Return (x, y) of the center of cell containing provided text 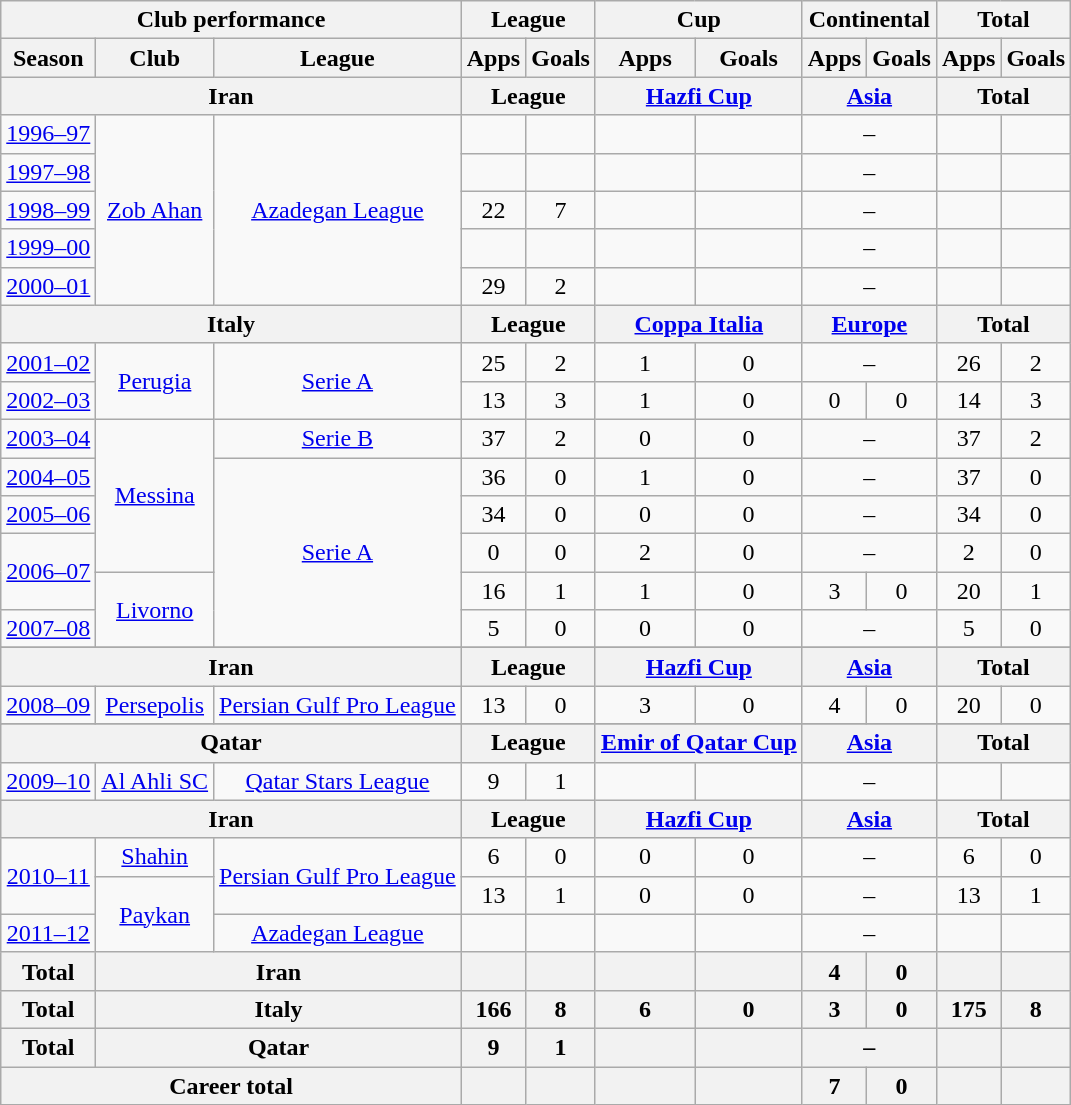
Messina (155, 495)
Zob Ahan (155, 210)
2010–11 (48, 876)
Career total (231, 1085)
2003–04 (48, 438)
16 (493, 591)
Club performance (231, 20)
25 (493, 362)
1997–98 (48, 172)
Qatar Stars League (338, 781)
Perugia (155, 381)
Serie B (338, 438)
Persepolis (155, 705)
22 (493, 210)
Shahin (155, 857)
2009–10 (48, 781)
2005–06 (48, 515)
14 (968, 400)
Europe (869, 324)
Al Ahli SC (155, 781)
36 (493, 477)
1996–97 (48, 134)
2008–09 (48, 705)
29 (493, 286)
Coppa Italia (698, 324)
Season (48, 58)
2001–02 (48, 362)
Emir of Qatar Cup (698, 743)
2004–05 (48, 477)
Paykan (155, 914)
2006–07 (48, 572)
Club (155, 58)
Livorno (155, 610)
26 (968, 362)
2002–03 (48, 400)
Cup (698, 20)
2007–08 (48, 629)
2011–12 (48, 933)
Continental (869, 20)
166 (493, 1009)
1998–99 (48, 210)
1999–00 (48, 248)
2000–01 (48, 286)
175 (968, 1009)
